Output the [x, y] coordinate of the center of the cell containing the given text.  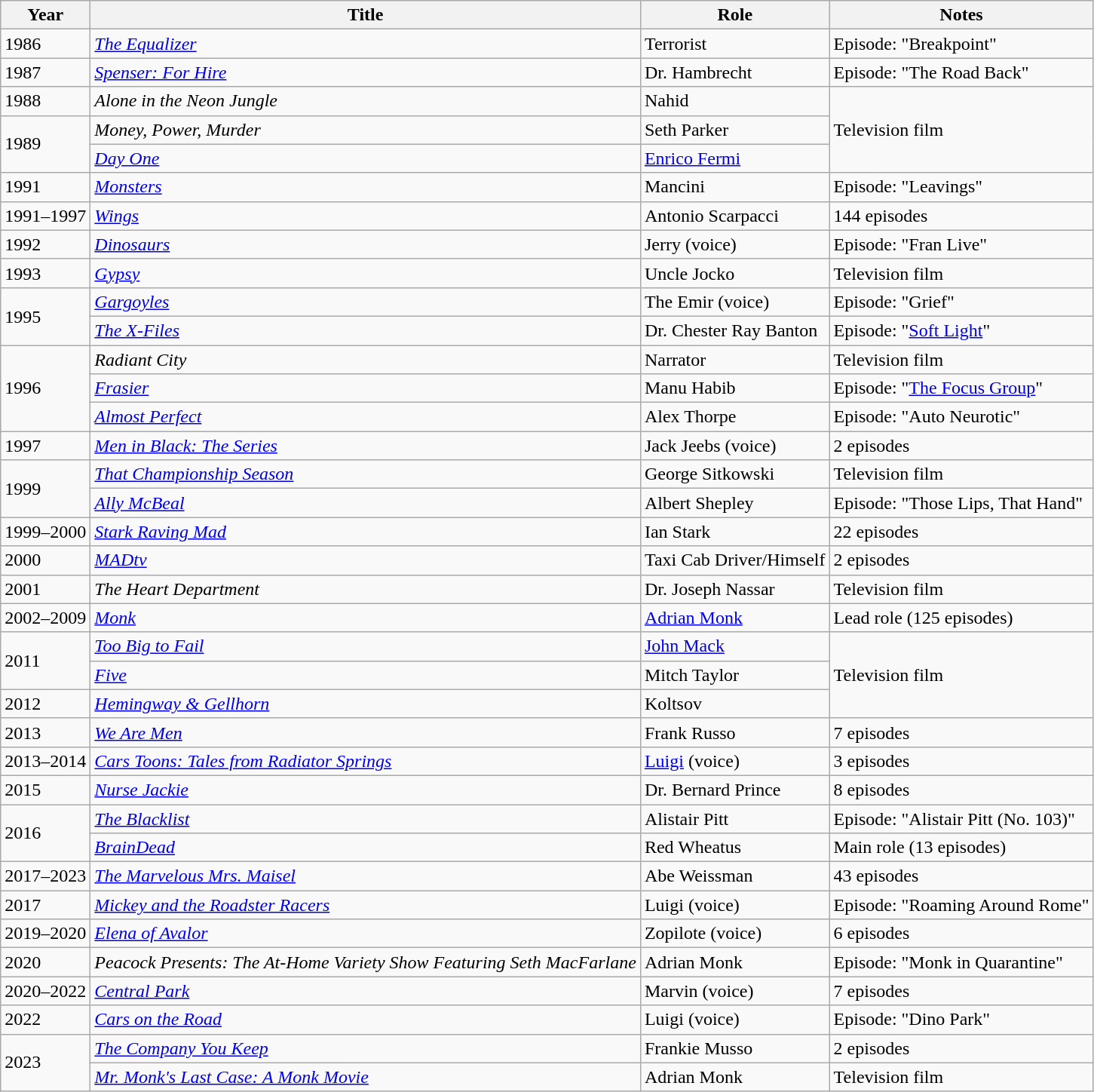
Jerry (voice) [734, 244]
Ally McBeal [366, 503]
22 episodes [961, 532]
Episode: "Monk in Quarantine" [961, 962]
1992 [45, 244]
Role [734, 15]
Nurse Jackie [366, 790]
BrainDead [366, 848]
Seth Parker [734, 130]
Notes [961, 15]
Central Park [366, 991]
Gargoyles [366, 302]
We Are Men [366, 732]
2000 [45, 560]
Terrorist [734, 44]
MADtv [366, 560]
Albert Shepley [734, 503]
Almost Perfect [366, 417]
The Marvelous Mrs. Maisel [366, 876]
Alex Thorpe [734, 417]
Cars on the Road [366, 1020]
3 episodes [961, 761]
The Equalizer [366, 44]
Hemingway & Gellhorn [366, 704]
Too Big to Fail [366, 646]
Spenser: For Hire [366, 72]
Monsters [366, 187]
1993 [45, 273]
Episode: "Fran Live" [961, 244]
Wings [366, 216]
Dinosaurs [366, 244]
Dr. Chester Ray Banton [734, 330]
Episode: "The Road Back" [961, 72]
Main role (13 episodes) [961, 848]
2015 [45, 790]
2013–2014 [45, 761]
Stark Raving Mad [366, 532]
Manu Habib [734, 388]
Frasier [366, 388]
Dr. Joseph Nassar [734, 589]
Dr. Hambrecht [734, 72]
1995 [45, 316]
2002–2009 [45, 618]
The Company You Keep [366, 1048]
1997 [45, 446]
8 episodes [961, 790]
Mancini [734, 187]
Episode: "Soft Light" [961, 330]
George Sitkowski [734, 474]
Mickey and the Roadster Racers [366, 905]
Peacock Presents: The At-Home Variety Show Featuring Seth MacFarlane [366, 962]
John Mack [734, 646]
Episode: "Leavings" [961, 187]
Mitch Taylor [734, 675]
1987 [45, 72]
Episode: "Grief" [961, 302]
2023 [45, 1063]
The Heart Department [366, 589]
2013 [45, 732]
Mr. Monk's Last Case: A Monk Movie [366, 1077]
43 episodes [961, 876]
Jack Jeebs (voice) [734, 446]
Five [366, 675]
Elena of Avalor [366, 934]
2011 [45, 661]
The Emir (voice) [734, 302]
Marvin (voice) [734, 991]
Radiant City [366, 360]
Title [366, 15]
Episode: "Auto Neurotic" [961, 417]
Dr. Bernard Prince [734, 790]
1986 [45, 44]
Episode: "The Focus Group" [961, 388]
Lead role (125 episodes) [961, 618]
2001 [45, 589]
Zopilote (voice) [734, 934]
Uncle Jocko [734, 273]
2012 [45, 704]
2017–2023 [45, 876]
6 episodes [961, 934]
Alistair Pitt [734, 818]
Frankie Musso [734, 1048]
2019–2020 [45, 934]
1991 [45, 187]
Red Wheatus [734, 848]
Alone in the Neon Jungle [366, 101]
Koltsov [734, 704]
2020 [45, 962]
Episode: "Breakpoint" [961, 44]
1988 [45, 101]
Abe Weissman [734, 876]
Money, Power, Murder [366, 130]
Episode: "Dino Park" [961, 1020]
Nahid [734, 101]
2017 [45, 905]
2020–2022 [45, 991]
Monk [366, 618]
Ian Stark [734, 532]
Gypsy [366, 273]
Enrico Fermi [734, 158]
Episode: "Roaming Around Rome" [961, 905]
Episode: "Alistair Pitt (No. 103)" [961, 818]
Year [45, 15]
That Championship Season [366, 474]
Cars Toons: Tales from Radiator Springs [366, 761]
Men in Black: The Series [366, 446]
Day One [366, 158]
144 episodes [961, 216]
Taxi Cab Driver/Himself [734, 560]
1996 [45, 388]
Episode: "Those Lips, That Hand" [961, 503]
2016 [45, 833]
1989 [45, 144]
1991–1997 [45, 216]
Narrator [734, 360]
The X-Files [366, 330]
2022 [45, 1020]
Frank Russo [734, 732]
The Blacklist [366, 818]
Antonio Scarpacci [734, 216]
1999–2000 [45, 532]
1999 [45, 489]
